Pinpoint the cell where the given text exists, returning its [X, Y] midpoint coordinate. 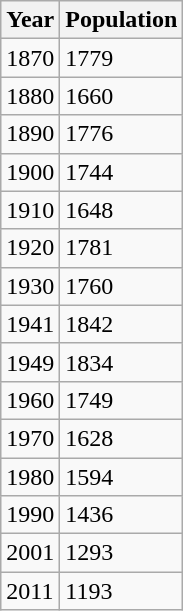
1842 [122, 324]
1781 [122, 248]
1960 [30, 400]
1910 [30, 210]
2001 [30, 553]
1594 [122, 477]
1870 [30, 58]
1980 [30, 477]
1436 [122, 515]
1660 [122, 96]
1834 [122, 362]
1193 [122, 591]
1900 [30, 172]
1941 [30, 324]
1749 [122, 400]
1920 [30, 248]
2011 [30, 591]
1970 [30, 438]
1760 [122, 286]
1990 [30, 515]
1779 [122, 58]
Population [122, 20]
1930 [30, 286]
1744 [122, 172]
1293 [122, 553]
1776 [122, 134]
1949 [30, 362]
1628 [122, 438]
1890 [30, 134]
1880 [30, 96]
Year [30, 20]
1648 [122, 210]
